Return [x, y] of the center of cell containing provided text 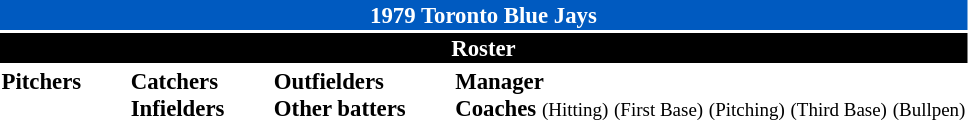
Roster [484, 48]
1979 Toronto Blue Jays [484, 15]
